Locate the cell with the specified text and output its (X, Y) center coordinate. 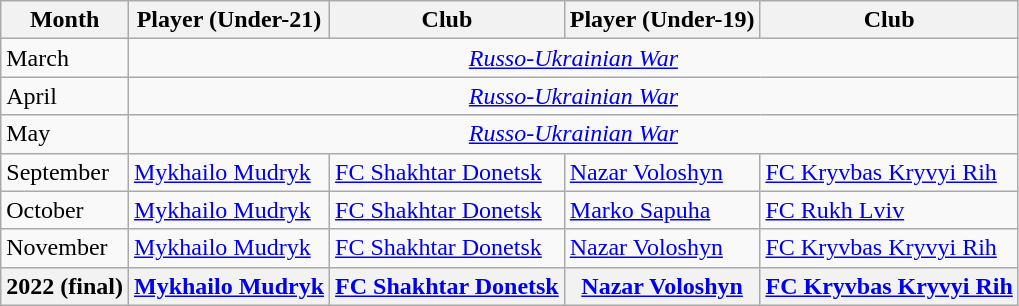
March (65, 58)
October (65, 210)
FC Rukh Lviv (889, 210)
2022 (final) (65, 286)
November (65, 248)
Player (Under-19) (662, 20)
April (65, 96)
September (65, 172)
Marko Sapuha (662, 210)
Month (65, 20)
May (65, 134)
Player (Under-21) (228, 20)
